Scan for the cell matching the given text and deliver its (X, Y) coordinate at center. 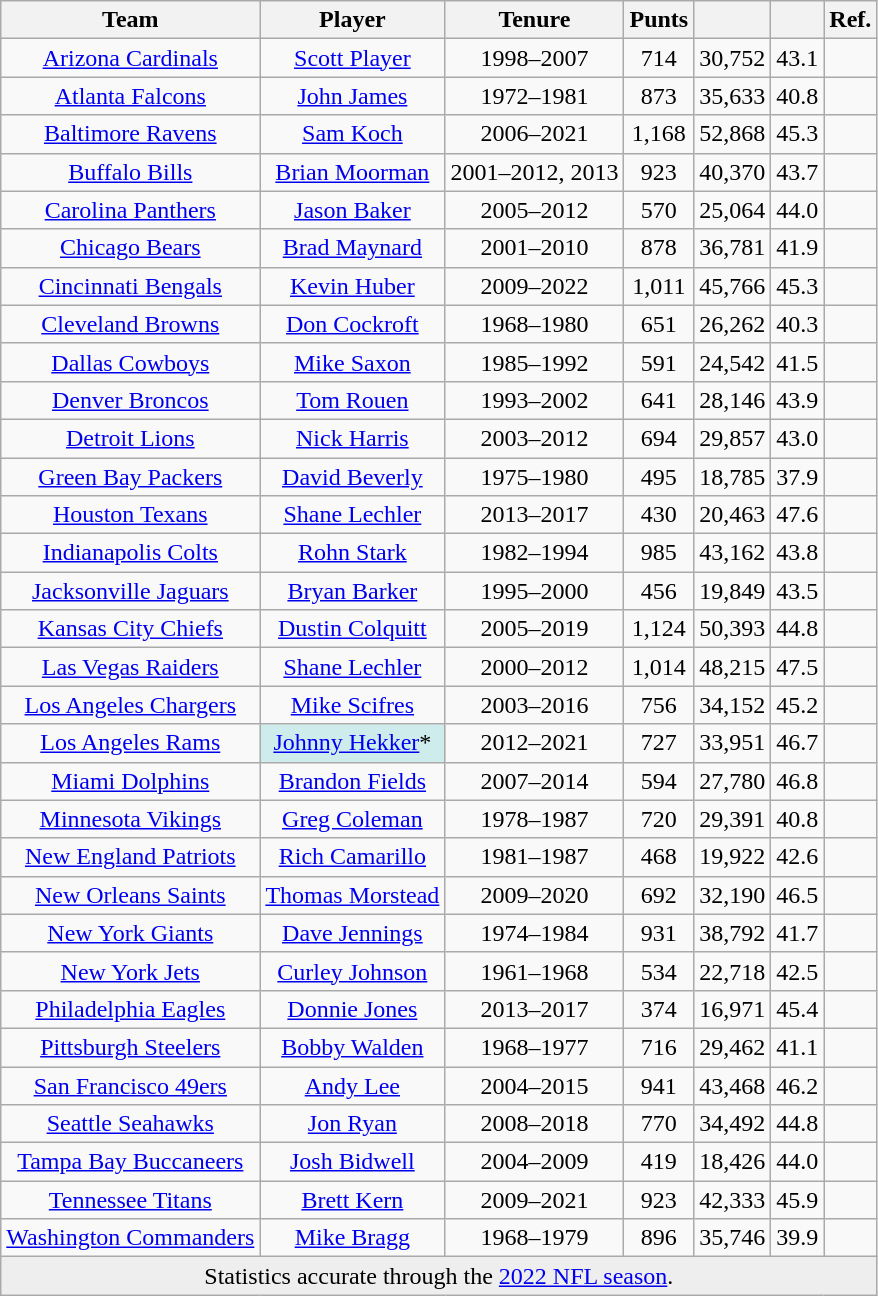
Nick Harris (352, 438)
28,146 (732, 400)
Tenure (534, 20)
1,014 (659, 667)
1961–1968 (534, 971)
19,849 (732, 591)
2005–2019 (534, 629)
Tennessee Titans (130, 1200)
45.9 (798, 1200)
32,190 (732, 895)
1985–1992 (534, 362)
41.7 (798, 933)
Carolina Panthers (130, 210)
Mike Bragg (352, 1238)
50,393 (732, 629)
43.8 (798, 553)
692 (659, 895)
1,011 (659, 286)
46.8 (798, 781)
29,857 (732, 438)
16,971 (732, 1009)
Miami Dolphins (130, 781)
47.5 (798, 667)
716 (659, 1047)
John James (352, 96)
727 (659, 743)
2006–2021 (534, 134)
Jon Ryan (352, 1124)
45.4 (798, 1009)
47.6 (798, 515)
Thomas Morstead (352, 895)
Rich Camarillo (352, 857)
Tampa Bay Buccaneers (130, 1162)
1981–1987 (534, 857)
2004–2015 (534, 1085)
Josh Bidwell (352, 1162)
1,124 (659, 629)
New York Giants (130, 933)
Player (352, 20)
18,426 (732, 1162)
New York Jets (130, 971)
2001–2012, 2013 (534, 172)
2009–2020 (534, 895)
2008–2018 (534, 1124)
36,781 (732, 248)
534 (659, 971)
Punts (659, 20)
43,468 (732, 1085)
Don Cockroft (352, 324)
Curley Johnson (352, 971)
1,168 (659, 134)
Kansas City Chiefs (130, 629)
46.2 (798, 1085)
David Beverly (352, 477)
2007–2014 (534, 781)
1972–1981 (534, 96)
Baltimore Ravens (130, 134)
45,766 (732, 286)
Minnesota Vikings (130, 819)
Mike Saxon (352, 362)
Jason Baker (352, 210)
770 (659, 1124)
641 (659, 400)
22,718 (732, 971)
Mike Scifres (352, 705)
Jacksonville Jaguars (130, 591)
39.9 (798, 1238)
Scott Player (352, 58)
38,792 (732, 933)
Brad Maynard (352, 248)
941 (659, 1085)
1995–2000 (534, 591)
19,922 (732, 857)
Kevin Huber (352, 286)
43.7 (798, 172)
651 (659, 324)
Team (130, 20)
2009–2021 (534, 1200)
30,752 (732, 58)
1974–1984 (534, 933)
37.9 (798, 477)
26,262 (732, 324)
1998–2007 (534, 58)
Atlanta Falcons (130, 96)
41.5 (798, 362)
33,951 (732, 743)
42,333 (732, 1200)
41.9 (798, 248)
Dustin Colquitt (352, 629)
931 (659, 933)
35,633 (732, 96)
42.5 (798, 971)
Indianapolis Colts (130, 553)
374 (659, 1009)
1968–1977 (534, 1047)
2001–2010 (534, 248)
18,785 (732, 477)
34,492 (732, 1124)
714 (659, 58)
495 (659, 477)
Greg Coleman (352, 819)
35,746 (732, 1238)
Statistics accurate through the 2022 NFL season. (439, 1276)
Cleveland Browns (130, 324)
27,780 (732, 781)
Bryan Barker (352, 591)
Dave Jennings (352, 933)
46.5 (798, 895)
2004–2009 (534, 1162)
570 (659, 210)
878 (659, 248)
San Francisco 49ers (130, 1085)
Detroit Lions (130, 438)
Pittsburgh Steelers (130, 1047)
Buffalo Bills (130, 172)
456 (659, 591)
Tom Rouen (352, 400)
985 (659, 553)
896 (659, 1238)
591 (659, 362)
2009–2022 (534, 286)
43,162 (732, 553)
43.5 (798, 591)
Arizona Cardinals (130, 58)
Seattle Seahawks (130, 1124)
Donnie Jones (352, 1009)
46.7 (798, 743)
42.6 (798, 857)
720 (659, 819)
25,064 (732, 210)
Cincinnati Bengals (130, 286)
1975–1980 (534, 477)
1968–1979 (534, 1238)
34,152 (732, 705)
419 (659, 1162)
29,462 (732, 1047)
594 (659, 781)
2003–2016 (534, 705)
New England Patriots (130, 857)
694 (659, 438)
Sam Koch (352, 134)
New Orleans Saints (130, 895)
1978–1987 (534, 819)
Brett Kern (352, 1200)
Denver Broncos (130, 400)
Houston Texans (130, 515)
873 (659, 96)
20,463 (732, 515)
48,215 (732, 667)
2000–2012 (534, 667)
Los Angeles Rams (130, 743)
Green Bay Packers (130, 477)
40.3 (798, 324)
43.0 (798, 438)
43.1 (798, 58)
Andy Lee (352, 1085)
Bobby Walden (352, 1047)
468 (659, 857)
1968–1980 (534, 324)
1982–1994 (534, 553)
24,542 (732, 362)
Brian Moorman (352, 172)
43.9 (798, 400)
Las Vegas Raiders (130, 667)
Johnny Hekker* (352, 743)
Washington Commanders (130, 1238)
2012–2021 (534, 743)
Ref. (850, 20)
41.1 (798, 1047)
2005–2012 (534, 210)
Los Angeles Chargers (130, 705)
756 (659, 705)
40,370 (732, 172)
Brandon Fields (352, 781)
Chicago Bears (130, 248)
2003–2012 (534, 438)
29,391 (732, 819)
Dallas Cowboys (130, 362)
1993–2002 (534, 400)
45.2 (798, 705)
52,868 (732, 134)
Philadelphia Eagles (130, 1009)
Rohn Stark (352, 553)
430 (659, 515)
